Search for the cell housing the specified text and yield its [X, Y] center coordinate. 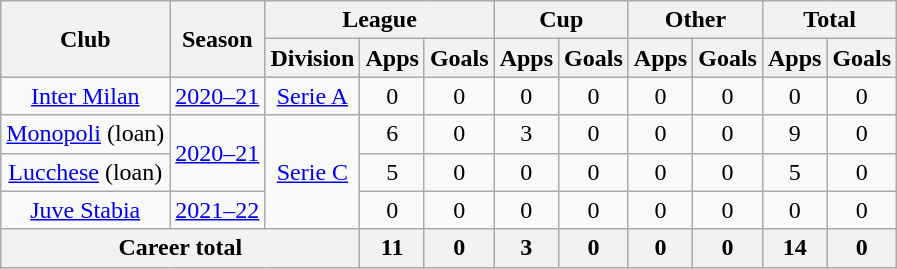
League [380, 20]
14 [794, 248]
Inter Milan [86, 96]
Club [86, 39]
Serie C [312, 172]
9 [794, 134]
Other [695, 20]
Lucchese (loan) [86, 172]
Season [218, 39]
Career total [180, 248]
11 [392, 248]
6 [392, 134]
Division [312, 58]
2021–22 [218, 210]
Monopoli (loan) [86, 134]
Juve Stabia [86, 210]
Total [829, 20]
Cup [561, 20]
Serie A [312, 96]
